Locate the cell with the specified text and output its (x, y) center coordinate. 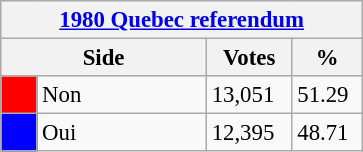
12,395 (249, 133)
13,051 (249, 95)
51.29 (328, 95)
% (328, 58)
Non (122, 95)
Votes (249, 58)
1980 Quebec referendum (182, 20)
Side (104, 58)
48.71 (328, 133)
Oui (122, 133)
